Search for the cell housing the specified text and yield its (x, y) center coordinate. 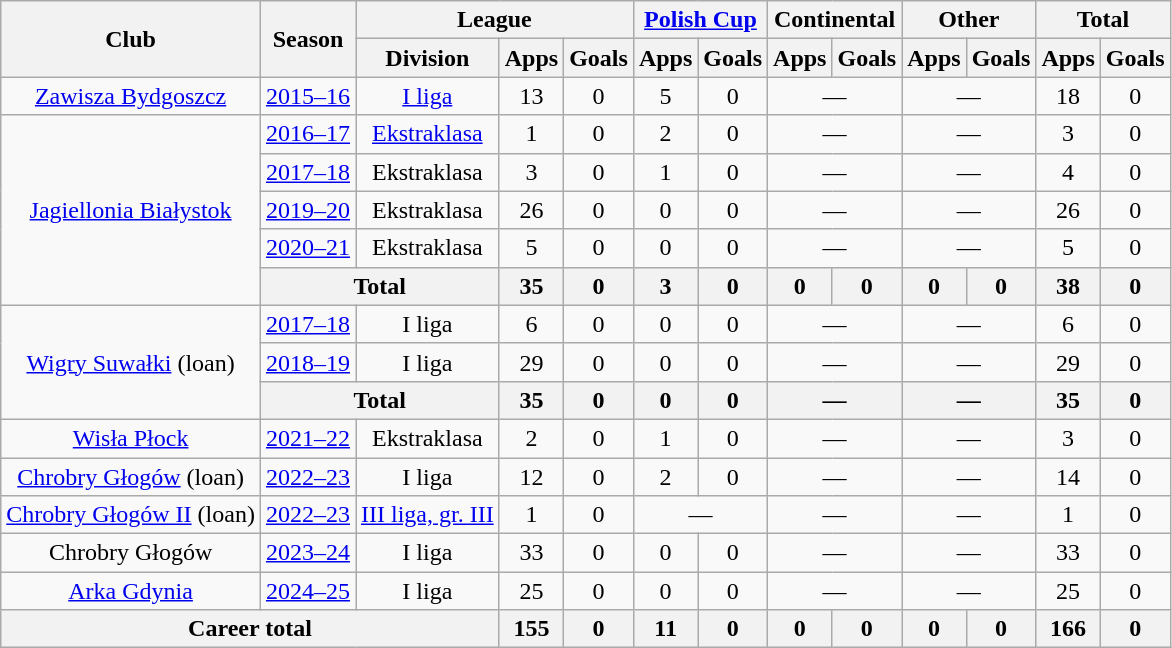
Zawisza Bydgoszcz (131, 96)
2016–17 (308, 134)
4 (1068, 172)
Arka Gdynia (131, 591)
Polish Cup (700, 20)
League (495, 20)
38 (1068, 286)
13 (531, 96)
Continental (835, 20)
Other (969, 20)
2020–21 (308, 248)
Wigry Suwałki (loan) (131, 362)
14 (1068, 477)
Chrobry Głogów II (loan) (131, 515)
2024–25 (308, 591)
2018–19 (308, 362)
18 (1068, 96)
Club (131, 39)
2019–20 (308, 210)
11 (665, 629)
Chrobry Głogów (loan) (131, 477)
Season (308, 39)
2021–22 (308, 438)
Chrobry Głogów (131, 553)
2015–16 (308, 96)
III liga, gr. III (428, 515)
Jagiellonia Białystok (131, 210)
2023–24 (308, 553)
166 (1068, 629)
155 (531, 629)
Wisła Płock (131, 438)
Career total (250, 629)
12 (531, 477)
Division (428, 58)
